Determine the (x, y) coordinate at the center of the cell enclosing the given text.  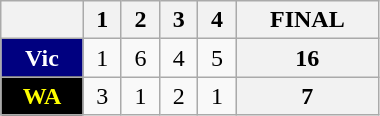
7 (307, 96)
FINAL (307, 20)
Vic (42, 58)
WA (42, 96)
16 (307, 58)
6 (140, 58)
5 (217, 58)
